Return the [X, Y] coordinate for the center point of the cell that contains the specified text.  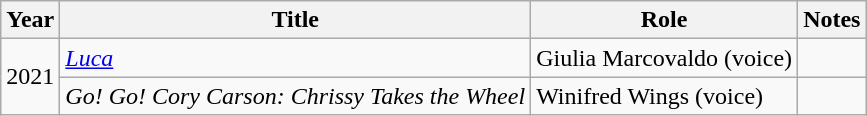
Title [296, 20]
Year [30, 20]
Luca [296, 58]
2021 [30, 77]
Go! Go! Cory Carson: Chrissy Takes the Wheel [296, 96]
Giulia Marcovaldo (voice) [664, 58]
Winifred Wings (voice) [664, 96]
Notes [832, 20]
Role [664, 20]
